Find where the given text appears and provide that cell's center as (X, Y) coordinate. 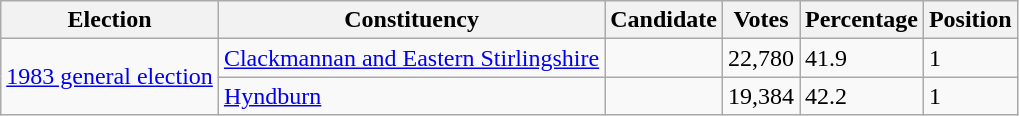
19,384 (760, 96)
Percentage (862, 20)
Position (970, 20)
Candidate (664, 20)
Votes (760, 20)
41.9 (862, 58)
Constituency (411, 20)
1983 general election (110, 77)
42.2 (862, 96)
22,780 (760, 58)
Hyndburn (411, 96)
Clackmannan and Eastern Stirlingshire (411, 58)
Election (110, 20)
